Extract the [x, y] coordinate from the center of the cell holding the provided text.  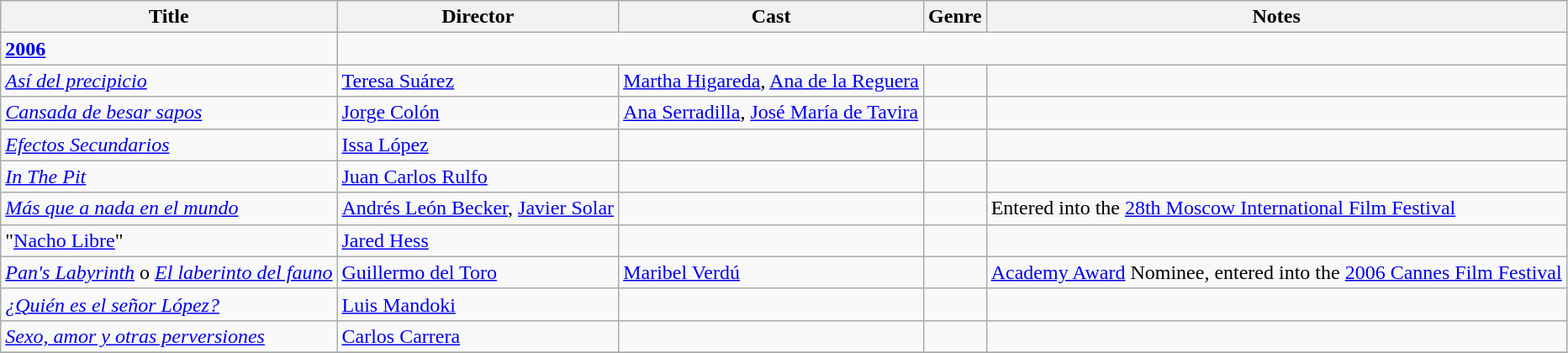
Guillermo del Toro [478, 272]
Genre [955, 17]
Cast [772, 17]
Maribel Verdú [772, 272]
Director [478, 17]
Jorge Colón [478, 113]
2006 [169, 49]
In The Pit [169, 176]
Efectos Secundarios [169, 145]
¿Quién es el señor López? [169, 304]
Luis Mandoki [478, 304]
Academy Award Nominee, entered into the 2006 Cannes Film Festival [1276, 272]
Andrés León Becker, Javier Solar [478, 208]
Juan Carlos Rulfo [478, 176]
Sexo, amor y otras perversiones [169, 336]
Cansada de besar sapos [169, 113]
Pan's Labyrinth o El laberinto del fauno [169, 272]
Martha Higareda, Ana de la Reguera [772, 81]
Notes [1276, 17]
Entered into the 28th Moscow International Film Festival [1276, 208]
Issa López [478, 145]
Title [169, 17]
Ana Serradilla, José María de Tavira [772, 113]
Más que a nada en el mundo [169, 208]
"Nacho Libre" [169, 240]
Teresa Suárez [478, 81]
Así del precipicio [169, 81]
Carlos Carrera [478, 336]
Jared Hess [478, 240]
